Provide the [X, Y] coordinate of the cell's center where the given text is located.  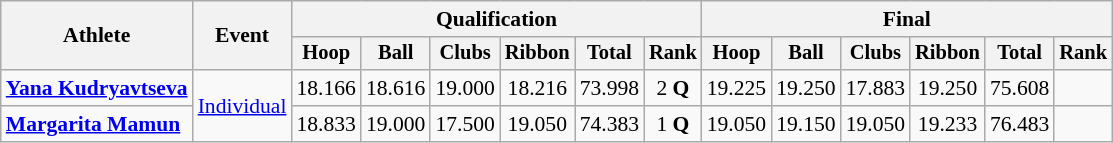
Yana Kudryavtseva [97, 88]
Athlete [97, 36]
Final [907, 19]
19.225 [736, 88]
74.383 [610, 124]
76.483 [1020, 124]
17.500 [464, 124]
18.166 [326, 88]
1 Q [673, 124]
Individual [242, 106]
18.616 [396, 88]
Event [242, 36]
73.998 [610, 88]
Margarita Mamun [97, 124]
Qualification [496, 19]
18.833 [326, 124]
19.233 [948, 124]
75.608 [1020, 88]
18.216 [538, 88]
2 Q [673, 88]
17.883 [876, 88]
19.150 [806, 124]
